Return the (X, Y) coordinate for the center point of the cell that contains the specified text.  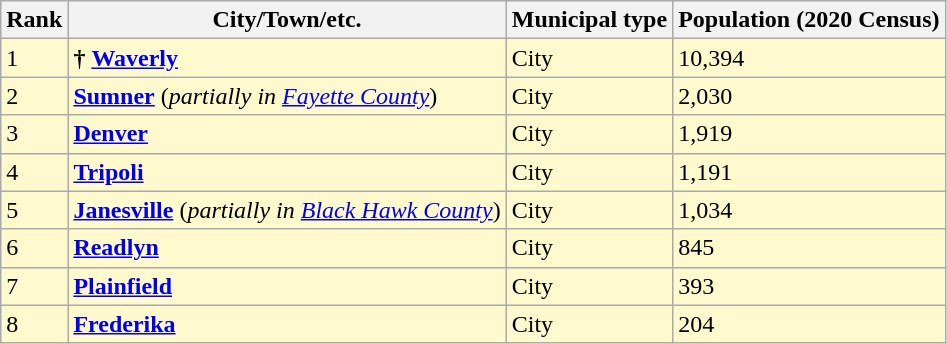
3 (34, 134)
Sumner (partially in Fayette County) (287, 96)
4 (34, 172)
Rank (34, 20)
1 (34, 58)
6 (34, 248)
Plainfield (287, 286)
Denver (287, 134)
5 (34, 210)
2,030 (809, 96)
Municipal type (589, 20)
Janesville (partially in Black Hawk County) (287, 210)
2 (34, 96)
8 (34, 324)
Frederika (287, 324)
1,919 (809, 134)
Readlyn (287, 248)
393 (809, 286)
City/Town/etc. (287, 20)
1,034 (809, 210)
7 (34, 286)
204 (809, 324)
† Waverly (287, 58)
845 (809, 248)
Population (2020 Census) (809, 20)
10,394 (809, 58)
Tripoli (287, 172)
1,191 (809, 172)
